Scan for the cell matching the given text and deliver its (x, y) coordinate at center. 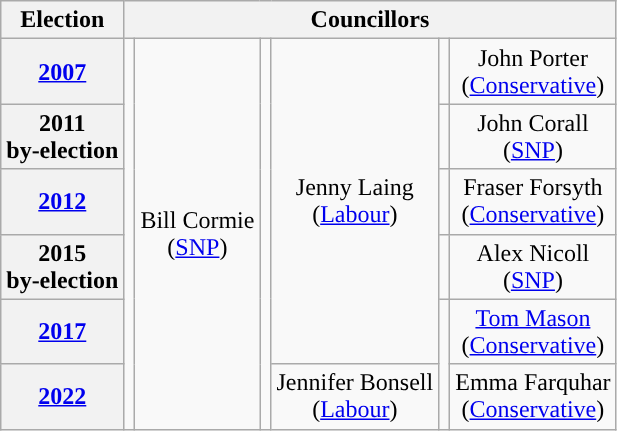
Jennifer Bonsell(Labour) (355, 396)
Emma Farquhar(Conservative) (533, 396)
2011by-election (62, 136)
Bill Cormie(SNP) (198, 234)
2012 (62, 202)
Election (62, 20)
Tom Mason(Conservative) (533, 332)
Councillors (370, 20)
Jenny Laing(Labour) (355, 202)
Alex Nicoll(SNP) (533, 266)
2022 (62, 396)
Fraser Forsyth(Conservative) (533, 202)
2007 (62, 72)
2017 (62, 332)
John Corall(SNP) (533, 136)
John Porter(Conservative) (533, 72)
2015by-election (62, 266)
